Search for the cell housing the specified text and yield its [X, Y] center coordinate. 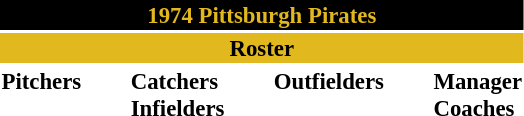
1974 Pittsburgh Pirates [262, 15]
Roster [262, 48]
